Identify which cell holds the provided text, then report its [x, y] central coordinate. 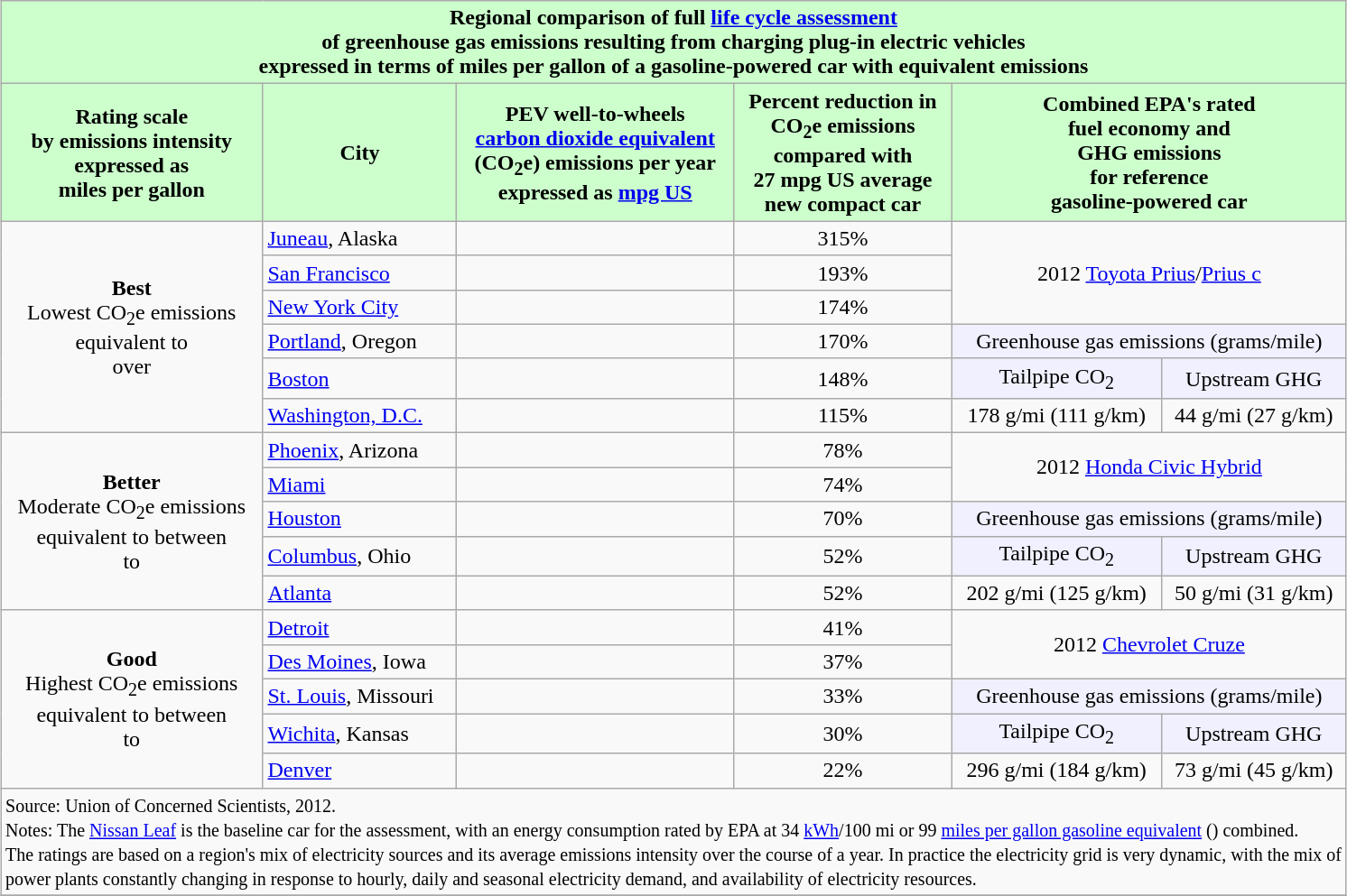
37% [843, 661]
174% [843, 307]
Atlanta [359, 593]
22% [843, 771]
44 g/mi (27 g/km) [1253, 416]
193% [843, 272]
70% [843, 519]
Best Lowest CO2e emissionsequivalent toover [132, 327]
202 g/mi (125 g/km) [1056, 593]
Des Moines, Iowa [359, 661]
78% [843, 450]
Wichita, Kansas [359, 734]
Miami [359, 485]
Phoenix, Arizona [359, 450]
Good Highest CO2e emissions equivalent to between to [132, 698]
Rating scaleby emissions intensity expressed as miles per gallon [132, 152]
33% [843, 697]
50 g/mi (31 g/km) [1253, 593]
City [359, 152]
Denver [359, 771]
315% [843, 238]
148% [843, 378]
Washington, D.C. [359, 416]
170% [843, 341]
41% [843, 627]
Columbus, Ohio [359, 556]
St. Louis, Missouri [359, 697]
PEV well-to-wheels carbon dioxide equivalent(CO2e) emissions per yearexpressed as mpg US [596, 152]
Boston [359, 378]
Combined EPA's ratedfuel economy andGHG emissionsfor referencegasoline-powered car [1148, 152]
San Francisco [359, 272]
New York City [359, 307]
2012 Honda Civic Hybrid [1148, 467]
Houston [359, 519]
115% [843, 416]
Portland, Oregon [359, 341]
30% [843, 734]
2012 Chevrolet Cruze [1148, 644]
2012 Toyota Prius/Prius c [1148, 272]
Better Moderate CO2e emissions equivalent to between to [132, 522]
296 g/mi (184 g/km) [1056, 771]
Percent reduction in CO2e emissionscompared with27 mpg US average new compact car [843, 152]
74% [843, 485]
73 g/mi (45 g/km) [1253, 771]
Juneau, Alaska [359, 238]
Detroit [359, 627]
178 g/mi (111 g/km) [1056, 416]
